Identify which cell holds the provided text, then report its [x, y] central coordinate. 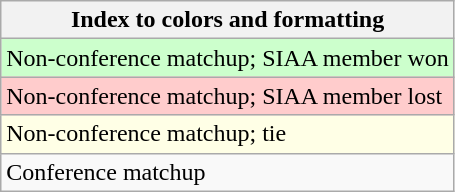
Non-conference matchup; tie [228, 134]
Index to colors and formatting [228, 20]
Non-conference matchup; SIAA member lost [228, 96]
Conference matchup [228, 172]
Non-conference matchup; SIAA member won [228, 58]
